Pinpoint the cell where the given text exists, returning its (x, y) midpoint coordinate. 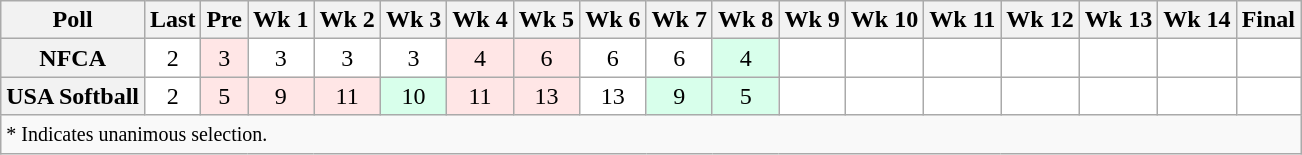
Poll (73, 20)
Wk 3 (413, 20)
Wk 2 (347, 20)
* Indicates unanimous selection. (651, 134)
USA Softball (73, 96)
Wk 9 (812, 20)
Wk 13 (1118, 20)
Wk 10 (884, 20)
10 (413, 96)
Wk 4 (480, 20)
Wk 11 (962, 20)
Wk 7 (679, 20)
NFCA (73, 58)
Wk 1 (281, 20)
Wk 14 (1197, 20)
Final (1268, 20)
Wk 6 (613, 20)
Last (173, 20)
Wk 8 (745, 20)
Wk 5 (546, 20)
Wk 12 (1040, 20)
Pre (224, 20)
